Return the (x, y) coordinate for the center point of the cell that contains the specified text.  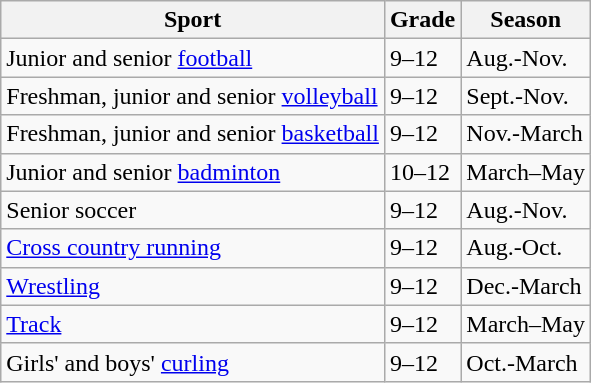
Wrestling (193, 286)
Oct.-March (526, 362)
Season (526, 20)
Sport (193, 20)
10–12 (422, 172)
Track (193, 324)
Senior soccer (193, 210)
Junior and senior badminton (193, 172)
Dec.-March (526, 286)
Nov.-March (526, 134)
Freshman, junior and senior volleyball (193, 96)
Junior and senior football (193, 58)
Freshman, junior and senior basketball (193, 134)
Grade (422, 20)
Cross country running (193, 248)
Aug.-Oct. (526, 248)
Girls' and boys' curling (193, 362)
Sept.-Nov. (526, 96)
